Find where the given text appears and provide that cell's center as [x, y] coordinate. 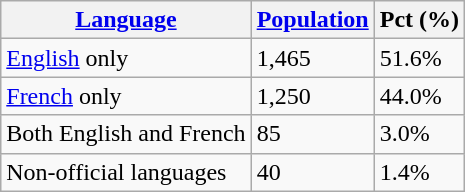
English only [126, 58]
Population [312, 20]
44.0% [419, 96]
French only [126, 96]
Both English and French [126, 134]
51.6% [419, 58]
3.0% [419, 134]
1.4% [419, 172]
1,250 [312, 96]
Pct (%) [419, 20]
85 [312, 134]
40 [312, 172]
Language [126, 20]
Non-official languages [126, 172]
1,465 [312, 58]
